Capture the cell that displays the provided text and extract its [x, y] central coordinate. 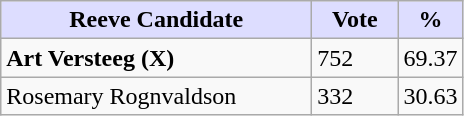
Reeve Candidate [156, 20]
30.63 [430, 96]
752 [355, 58]
Vote [355, 20]
332 [355, 96]
Art Versteeg (X) [156, 58]
% [430, 20]
69.37 [430, 58]
Rosemary Rognvaldson [156, 96]
